Output the (x, y) coordinate of the center of the cell containing the given text.  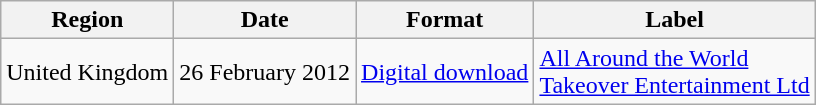
Region (88, 20)
Format (445, 20)
26 February 2012 (265, 72)
All Around the WorldTakeover Entertainment Ltd (674, 72)
Label (674, 20)
Digital download (445, 72)
United Kingdom (88, 72)
Date (265, 20)
